Return [x, y] of the center of cell containing provided text 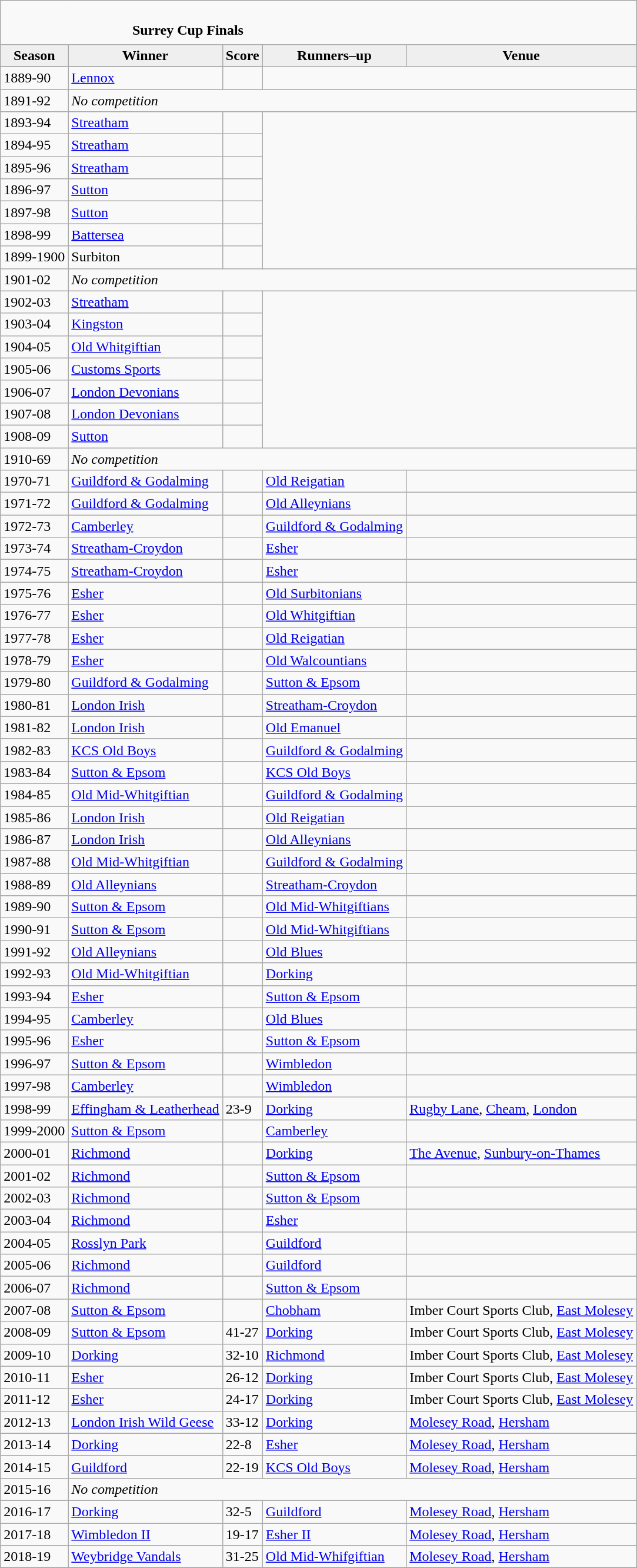
1910-69 [34, 459]
1984-85 [34, 795]
1980-81 [34, 705]
22-8 [242, 1444]
2004-05 [34, 1243]
1906-07 [34, 391]
1995-96 [34, 1041]
Esher II [334, 1534]
1996-97 [34, 1064]
Rosslyn Park [146, 1243]
1901-02 [34, 280]
1998-99 [34, 1108]
23-9 [242, 1108]
1895-96 [34, 168]
1978-79 [34, 660]
1979-80 [34, 683]
33-12 [242, 1422]
1973-74 [34, 549]
1991-92 [34, 952]
1987-88 [34, 862]
1976-77 [34, 616]
1972-73 [34, 526]
2016-17 [34, 1511]
1971-72 [34, 504]
2017-18 [34, 1534]
Old Walcountians [334, 660]
2006-07 [34, 1288]
2014-15 [34, 1467]
41-27 [242, 1333]
Winner [146, 55]
1985-86 [34, 818]
1902-03 [34, 302]
Venue [521, 55]
Customs Sports [146, 369]
London Irish Wild Geese [146, 1422]
2015-16 [34, 1489]
1899-1900 [34, 257]
1986-87 [34, 840]
Surbiton [146, 257]
Wimbledon II [146, 1534]
1992-93 [34, 974]
2012-13 [34, 1422]
Rugby Lane, Cheam, London [521, 1108]
1997-98 [34, 1086]
32-5 [242, 1511]
2008-09 [34, 1333]
24-17 [242, 1400]
1989-90 [34, 907]
31-25 [242, 1557]
2007-08 [34, 1310]
2002-03 [34, 1198]
19-17 [242, 1534]
Runners–up [334, 55]
Season [34, 55]
Effingham & Leatherhead [146, 1108]
1994-95 [34, 1019]
1981-82 [34, 727]
1970-71 [34, 481]
1977-78 [34, 638]
1896-97 [34, 190]
1975-76 [34, 593]
1891-92 [34, 101]
1894-95 [34, 145]
1990-91 [34, 929]
1893-94 [34, 123]
1974-75 [34, 571]
Old Surbitonians [334, 593]
26-12 [242, 1377]
Score [242, 55]
2000-01 [34, 1153]
1903-04 [34, 324]
2013-14 [34, 1444]
2018-19 [34, 1557]
1898-99 [34, 235]
Old Emanuel [334, 727]
1905-06 [34, 369]
2010-11 [34, 1377]
Old Mid-Whifgiftian [334, 1557]
Weybridge Vandals [146, 1557]
2001-02 [34, 1175]
Kingston [146, 324]
2009-10 [34, 1355]
1983-84 [34, 772]
2005-06 [34, 1265]
1993-94 [34, 996]
1904-05 [34, 347]
The Avenue, Sunbury-on-Thames [521, 1153]
1889-90 [34, 78]
Chobham [334, 1310]
Battersea [146, 235]
1982-83 [34, 750]
1907-08 [34, 414]
2011-12 [34, 1400]
22-19 [242, 1467]
1999-2000 [34, 1131]
2003-04 [34, 1221]
1988-89 [34, 885]
32-10 [242, 1355]
1897-98 [34, 212]
Lennox [146, 78]
1908-09 [34, 436]
